Search for the cell housing the specified text and yield its [X, Y] center coordinate. 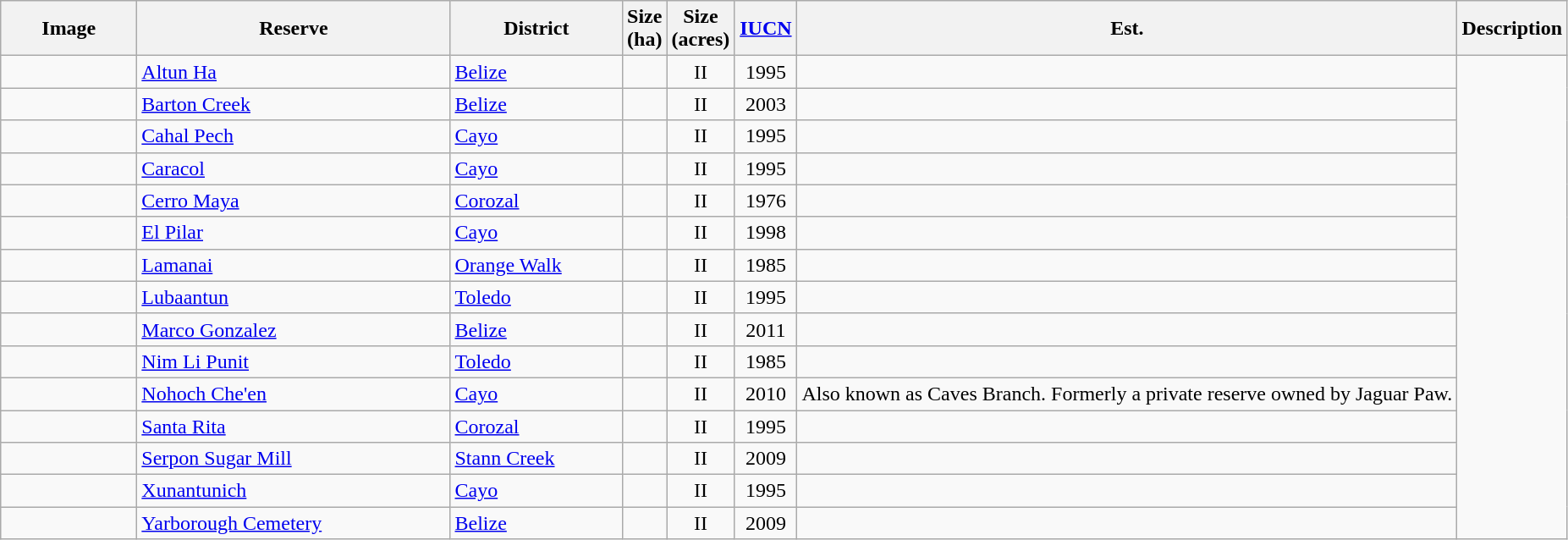
2003 [766, 104]
Image [69, 29]
Santa Rita [294, 426]
Cerro Maya [294, 201]
Xunantunich [294, 491]
Barton Creek [294, 104]
District [536, 29]
2010 [766, 394]
Yarborough Cemetery [294, 523]
1998 [766, 233]
Caracol [294, 168]
IUCN [766, 29]
Description [1512, 29]
Reserve [294, 29]
2011 [766, 329]
Stann Creek [536, 459]
Also known as Caves Branch. Formerly a private reserve owned by Jaguar Paw. [1127, 394]
1976 [766, 201]
Serpon Sugar Mill [294, 459]
Est. [1127, 29]
Marco Gonzalez [294, 329]
Size(ha) [645, 29]
Lamanai [294, 265]
Size(acres) [701, 29]
Cahal Pech [294, 136]
El Pilar [294, 233]
Nohoch Che'en [294, 394]
Orange Walk [536, 265]
Nim Li Punit [294, 361]
Lubaantun [294, 297]
Altun Ha [294, 72]
